Extract the [x, y] coordinate from the center of the cell holding the provided text.  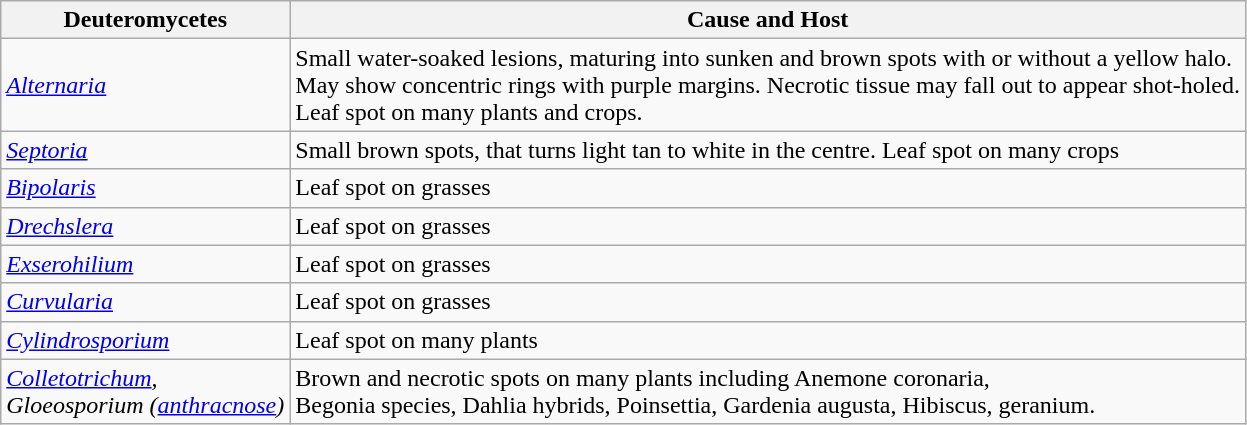
Colletotrichum,Gloeosporium (anthracnose) [146, 392]
Septoria [146, 150]
Exserohilium [146, 264]
Bipolaris [146, 188]
Deuteromycetes [146, 20]
Curvularia [146, 302]
Drechslera [146, 226]
Small brown spots, that turns light tan to white in the centre. Leaf spot on many crops [768, 150]
Cause and Host [768, 20]
Alternaria [146, 85]
Cylindrosporium [146, 340]
Leaf spot on many plants [768, 340]
